Locate the cell with the specified text and output its (x, y) center coordinate. 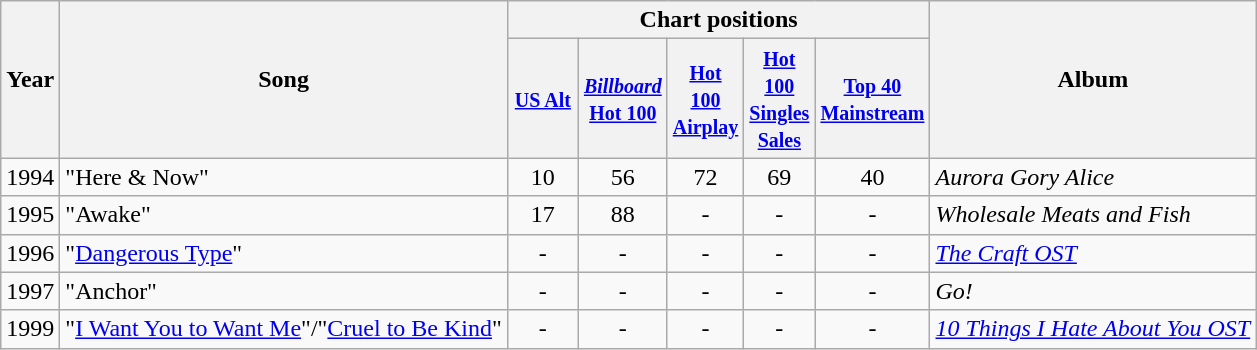
69 (780, 177)
Billboard Hot 100 (622, 98)
Top 40 Mainstream (872, 98)
US Alt (542, 98)
Hot 100 Singles Sales (780, 98)
72 (706, 177)
1996 (30, 253)
Go! (1093, 291)
40 (872, 177)
Wholesale Meats and Fish (1093, 215)
56 (622, 177)
1999 (30, 329)
Album (1093, 80)
88 (622, 215)
"I Want You to Want Me"/"Cruel to Be Kind" (284, 329)
1997 (30, 291)
1995 (30, 215)
"Awake" (284, 215)
Year (30, 80)
Hot 100 Airplay (706, 98)
Chart positions (718, 20)
10 Things I Hate About You OST (1093, 329)
10 (542, 177)
Aurora Gory Alice (1093, 177)
"Here & Now" (284, 177)
Song (284, 80)
17 (542, 215)
1994 (30, 177)
The Craft OST (1093, 253)
"Dangerous Type" (284, 253)
"Anchor" (284, 291)
